For the text-containing cell, return its midpoint in (X, Y) coordinate format. 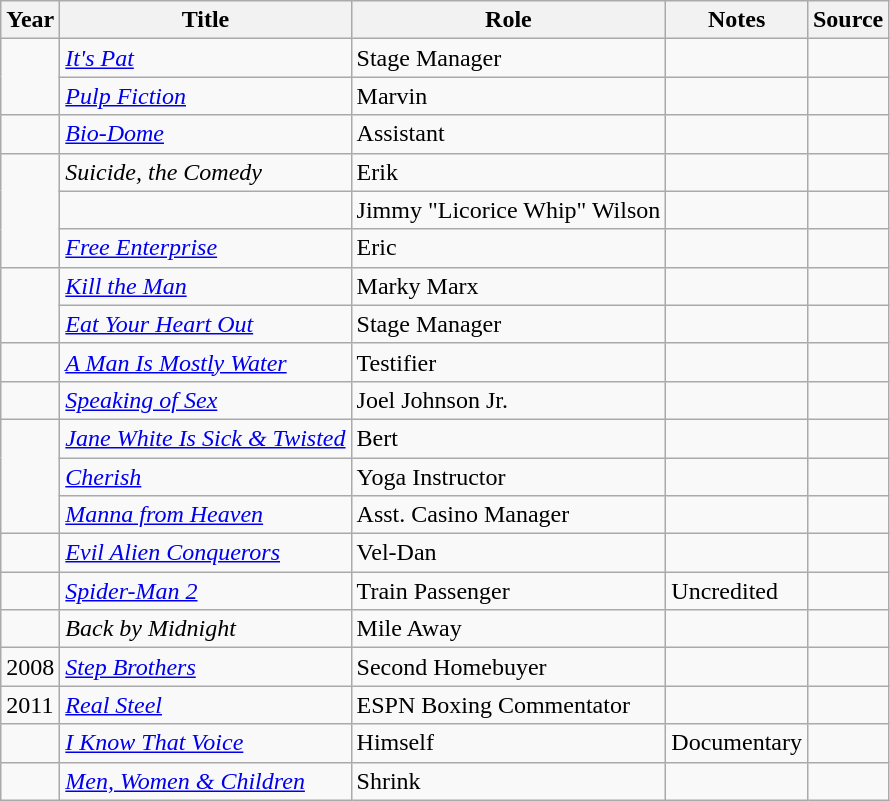
Erik (508, 172)
Testifier (508, 362)
Asst. Casino Manager (508, 515)
Spider-Man 2 (206, 591)
Bert (508, 438)
Kill the Man (206, 286)
ESPN Boxing Commentator (508, 705)
Step Brothers (206, 667)
Marky Marx (508, 286)
Himself (508, 743)
Marvin (508, 96)
Evil Alien Conquerors (206, 553)
Documentary (737, 743)
I Know That Voice (206, 743)
It's Pat (206, 58)
Title (206, 20)
Free Enterprise (206, 248)
Eric (508, 248)
Source (848, 20)
Mile Away (508, 629)
Uncredited (737, 591)
Vel-Dan (508, 553)
Role (508, 20)
Notes (737, 20)
Jane White Is Sick & Twisted (206, 438)
Pulp Fiction (206, 96)
2011 (30, 705)
Assistant (508, 134)
Men, Women & Children (206, 781)
2008 (30, 667)
Speaking of Sex (206, 400)
Suicide, the Comedy (206, 172)
Train Passenger (508, 591)
Back by Midnight (206, 629)
Cherish (206, 477)
Year (30, 20)
Yoga Instructor (508, 477)
Jimmy "Licorice Whip" Wilson (508, 210)
Eat Your Heart Out (206, 324)
A Man Is Mostly Water (206, 362)
Bio-Dome (206, 134)
Real Steel (206, 705)
Joel Johnson Jr. (508, 400)
Second Homebuyer (508, 667)
Shrink (508, 781)
Manna from Heaven (206, 515)
